Provide the (X, Y) coordinate of the cell's center where the given text is located.  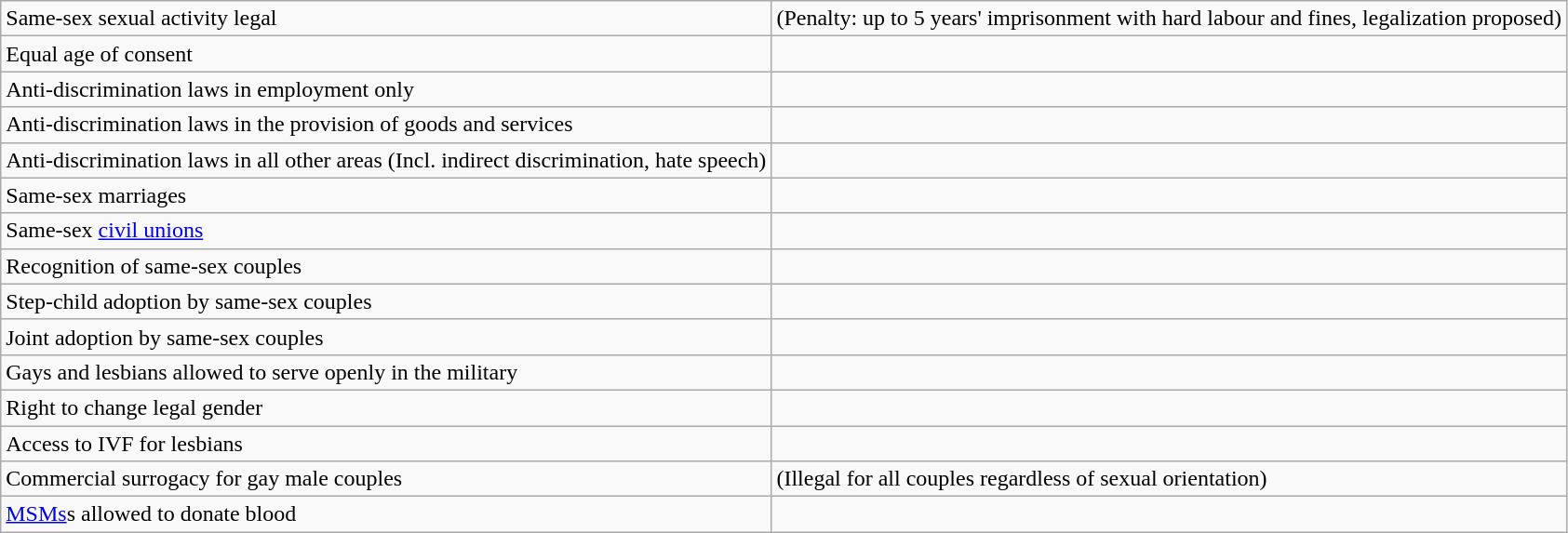
(Penalty: up to 5 years' imprisonment with hard labour and fines, legalization proposed) (1169, 19)
Gays and lesbians allowed to serve openly in the military (386, 372)
Same-sex civil unions (386, 231)
Joint adoption by same-sex couples (386, 337)
Equal age of consent (386, 54)
Anti-discrimination laws in employment only (386, 89)
Anti-discrimination laws in all other areas (Incl. indirect discrimination, hate speech) (386, 160)
Same-sex marriages (386, 195)
Recognition of same-sex couples (386, 266)
Access to IVF for lesbians (386, 444)
Right to change legal gender (386, 407)
Commercial surrogacy for gay male couples (386, 479)
Anti-discrimination laws in the provision of goods and services (386, 125)
(Illegal for all couples regardless of sexual orientation) (1169, 479)
Same-sex sexual activity legal (386, 19)
MSMss allowed to donate blood (386, 514)
Step-child adoption by same-sex couples (386, 301)
